Scan for the cell matching the given text and deliver its [X, Y] coordinate at center. 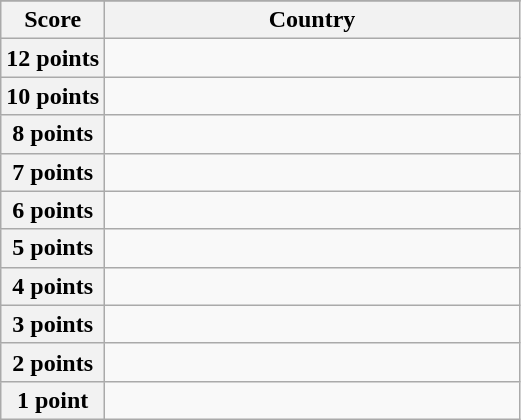
5 points [53, 248]
3 points [53, 324]
1 point [53, 400]
Score [53, 20]
4 points [53, 286]
2 points [53, 362]
8 points [53, 134]
10 points [53, 96]
12 points [53, 58]
Country [312, 20]
6 points [53, 210]
7 points [53, 172]
